Locate the cell with the specified text and output its [x, y] center coordinate. 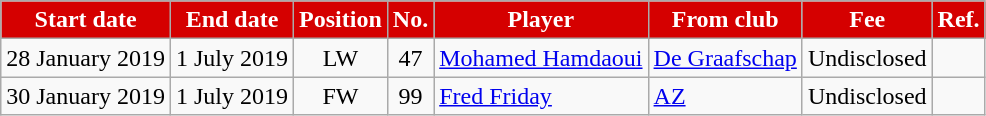
FW [341, 96]
End date [232, 20]
AZ [725, 96]
Ref. [958, 20]
LW [341, 58]
Player [541, 20]
No. [410, 20]
99 [410, 96]
Mohamed Hamdaoui [541, 58]
47 [410, 58]
De Graafschap [725, 58]
From club [725, 20]
Position [341, 20]
30 January 2019 [86, 96]
Start date [86, 20]
Fee [867, 20]
28 January 2019 [86, 58]
Fred Friday [541, 96]
